Determine the [x, y] coordinate at the center of the cell enclosing the given text.  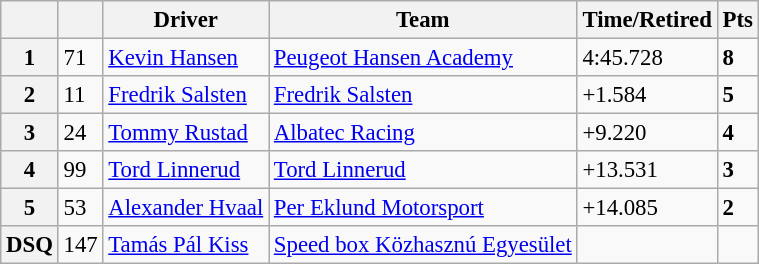
8 [738, 58]
Alexander Hvaal [186, 208]
Per Eklund Motorsport [424, 208]
Team [424, 20]
1 [30, 58]
11 [80, 95]
Pts [738, 20]
4:45.728 [647, 58]
DSQ [30, 245]
Driver [186, 20]
+14.085 [647, 208]
53 [80, 208]
Speed box Közhasznú Egyesület [424, 245]
147 [80, 245]
Albatec Racing [424, 133]
99 [80, 170]
+1.584 [647, 95]
Kevin Hansen [186, 58]
Tommy Rustad [186, 133]
+13.531 [647, 170]
Time/Retired [647, 20]
71 [80, 58]
+9.220 [647, 133]
Peugeot Hansen Academy [424, 58]
Tamás Pál Kiss [186, 245]
24 [80, 133]
